Scan for the cell matching the given text and deliver its (x, y) coordinate at center. 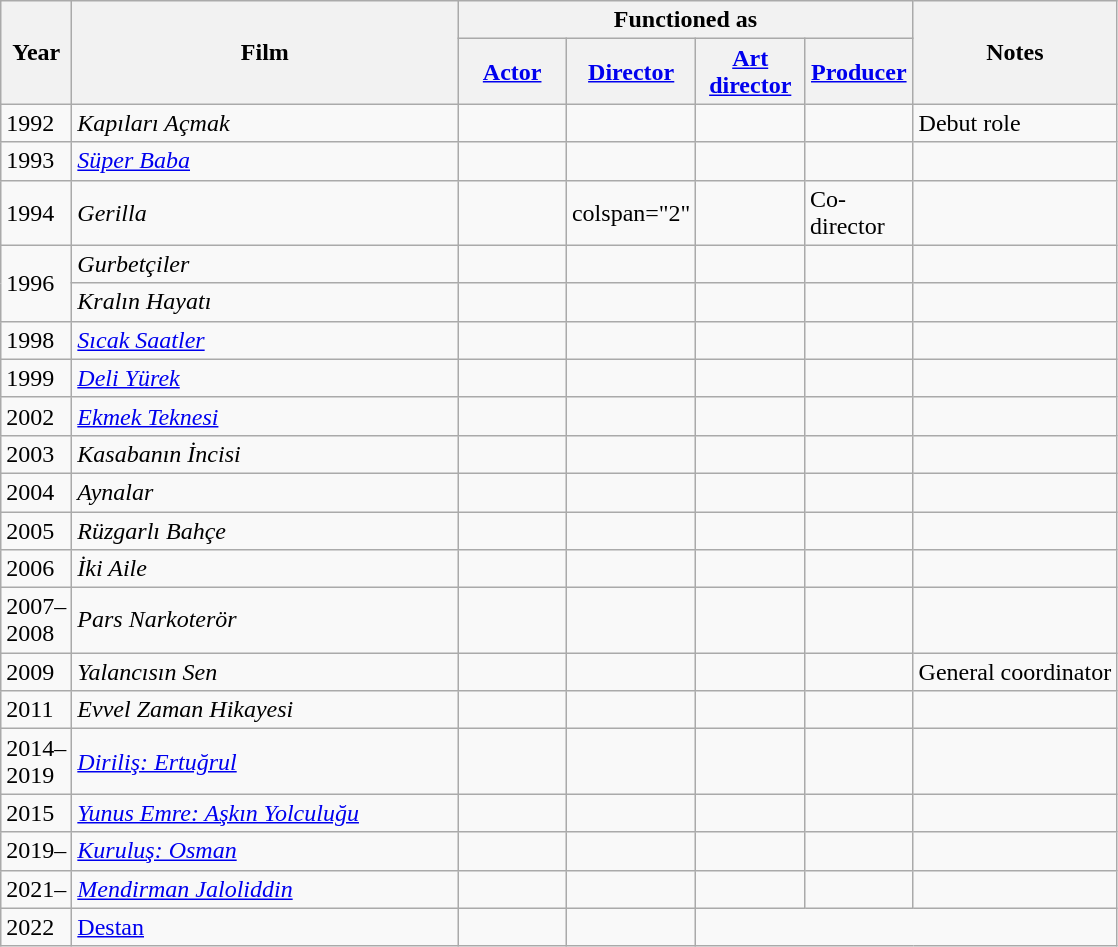
Director (631, 72)
Mendirman Jaloliddin (265, 889)
2007–2008 (36, 620)
2009 (36, 672)
Aynalar (265, 492)
Yalancısın Sen (265, 672)
Kralın Hayatı (265, 302)
2003 (36, 454)
2015 (36, 813)
2002 (36, 416)
Sıcak Saatler (265, 340)
Pars Narkoterör (265, 620)
Gerilla (265, 212)
2021– (36, 889)
Gurbetçiler (265, 264)
Destan (265, 927)
Ekmek Teknesi (265, 416)
1994 (36, 212)
2011 (36, 710)
1996 (36, 283)
General coordinator (1015, 672)
Evvel Zaman Hikayesi (265, 710)
Diriliş: Ertuğrul (265, 762)
Debut role (1015, 123)
1998 (36, 340)
Notes (1015, 52)
2004 (36, 492)
Actor (512, 72)
Producer (860, 72)
Functioned as (686, 20)
Art director (750, 72)
2014–2019 (36, 762)
Co-director (860, 212)
2005 (36, 531)
Deli Yürek (265, 378)
colspan="2" (631, 212)
Süper Baba (265, 161)
Rüzgarlı Bahçe (265, 531)
1993 (36, 161)
2022 (36, 927)
İki Aile (265, 569)
1992 (36, 123)
2019– (36, 851)
Kuruluş: Osman (265, 851)
Yunus Emre: Aşkın Yolculuğu (265, 813)
1999 (36, 378)
Film (265, 52)
Year (36, 52)
Kapıları Açmak (265, 123)
2006 (36, 569)
Kasabanın İncisi (265, 454)
